Find where the given text appears and provide that cell's center as (X, Y) coordinate. 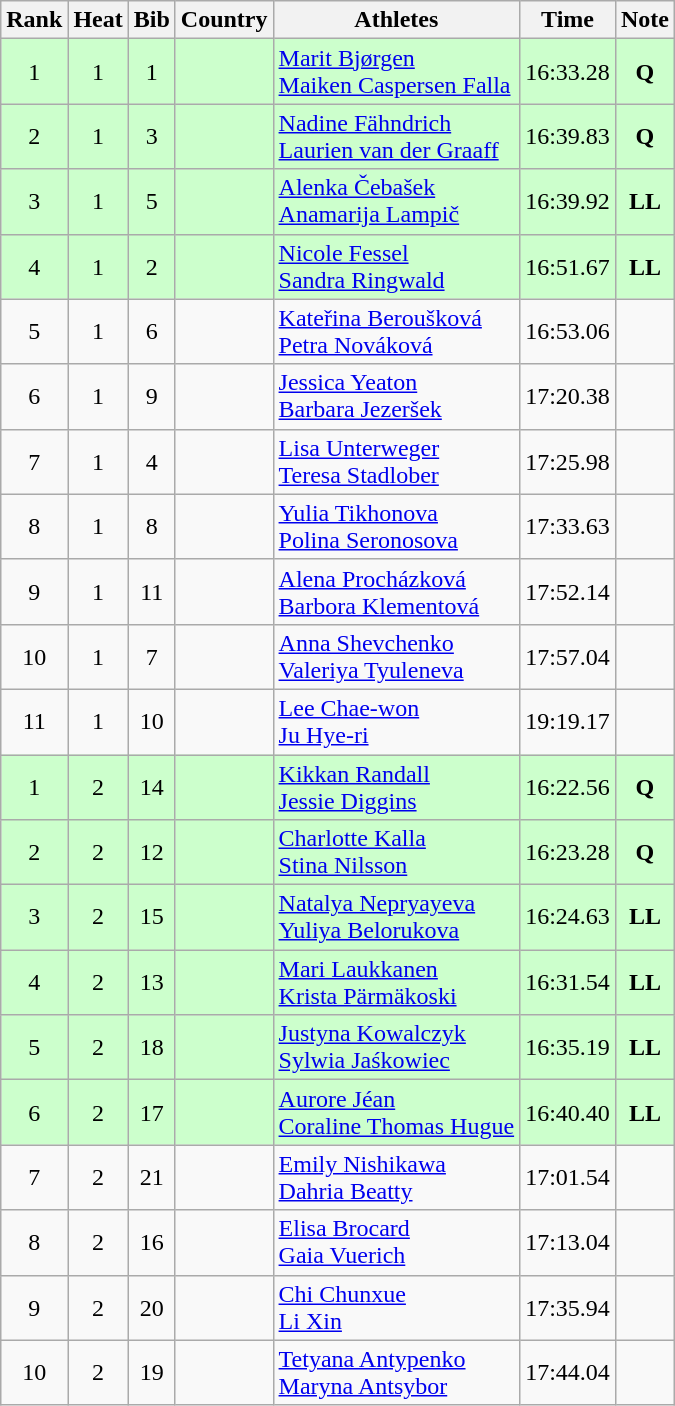
20 (152, 1308)
Country (224, 20)
Tetyana AntypenkoMaryna Antsybor (396, 1372)
Yulia TikhonovaPolina Seronosova (396, 526)
Nicole FesselSandra Ringwald (396, 266)
Alena ProcházkováBarbora Klementová (396, 592)
16:35.19 (568, 1048)
19:19.17 (568, 722)
Marit BjørgenMaiken Caspersen Falla (396, 72)
17 (152, 1112)
Emily NishikawaDahria Beatty (396, 1178)
13 (152, 982)
17:01.54 (568, 1178)
Charlotte KallaStina Nilsson (396, 852)
14 (152, 786)
17:52.14 (568, 592)
Jessica YeatonBarbara Jezeršek (396, 396)
Natalya NepryayevaYuliya Belorukova (396, 918)
16:39.83 (568, 136)
12 (152, 852)
16:39.92 (568, 202)
17:20.38 (568, 396)
Aurore JéanCoraline Thomas Hugue (396, 1112)
Lee Chae-wonJu Hye-ri (396, 722)
16:22.56 (568, 786)
Athletes (396, 20)
Mari LaukkanenKrista Pärmäkoski (396, 982)
Elisa BrocardGaia Vuerich (396, 1242)
Time (568, 20)
16:23.28 (568, 852)
Bib (152, 20)
16:51.67 (568, 266)
Anna ShevchenkoValeriya Tyuleneva (396, 656)
17:44.04 (568, 1372)
21 (152, 1178)
17:35.94 (568, 1308)
17:13.04 (568, 1242)
Heat (98, 20)
16:24.63 (568, 918)
19 (152, 1372)
Rank (34, 20)
18 (152, 1048)
17:25.98 (568, 462)
Kikkan RandallJessie Diggins (396, 786)
17:57.04 (568, 656)
17:33.63 (568, 526)
16:31.54 (568, 982)
16 (152, 1242)
Chi ChunxueLi Xin (396, 1308)
16:53.06 (568, 332)
16:33.28 (568, 72)
Kateřina BerouškováPetra Nováková (396, 332)
Note (644, 20)
Nadine FähndrichLaurien van der Graaff (396, 136)
15 (152, 918)
Lisa UnterwegerTeresa Stadlober (396, 462)
Justyna KowalczykSylwia Jaśkowiec (396, 1048)
Alenka ČebašekAnamarija Lampič (396, 202)
16:40.40 (568, 1112)
